From the cell containing the given text, extract its center point as [x, y] coordinate. 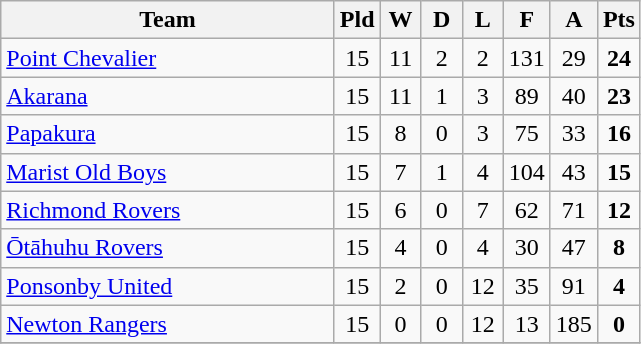
62 [526, 210]
104 [526, 172]
D [442, 20]
30 [526, 248]
91 [574, 286]
Ōtāhuhu Rovers [168, 248]
Pld [357, 20]
A [574, 20]
F [526, 20]
W [400, 20]
Richmond Rovers [168, 210]
47 [574, 248]
23 [618, 96]
16 [618, 134]
89 [526, 96]
Team [168, 20]
33 [574, 134]
Point Chevalier [168, 58]
Newton Rangers [168, 324]
29 [574, 58]
35 [526, 286]
43 [574, 172]
L [482, 20]
Papakura [168, 134]
Akarana [168, 96]
185 [574, 324]
6 [400, 210]
Pts [618, 20]
131 [526, 58]
75 [526, 134]
40 [574, 96]
24 [618, 58]
71 [574, 210]
Ponsonby United [168, 286]
Marist Old Boys [168, 172]
13 [526, 324]
